Provide the (x, y) coordinate of the cell's center where the given text is located.  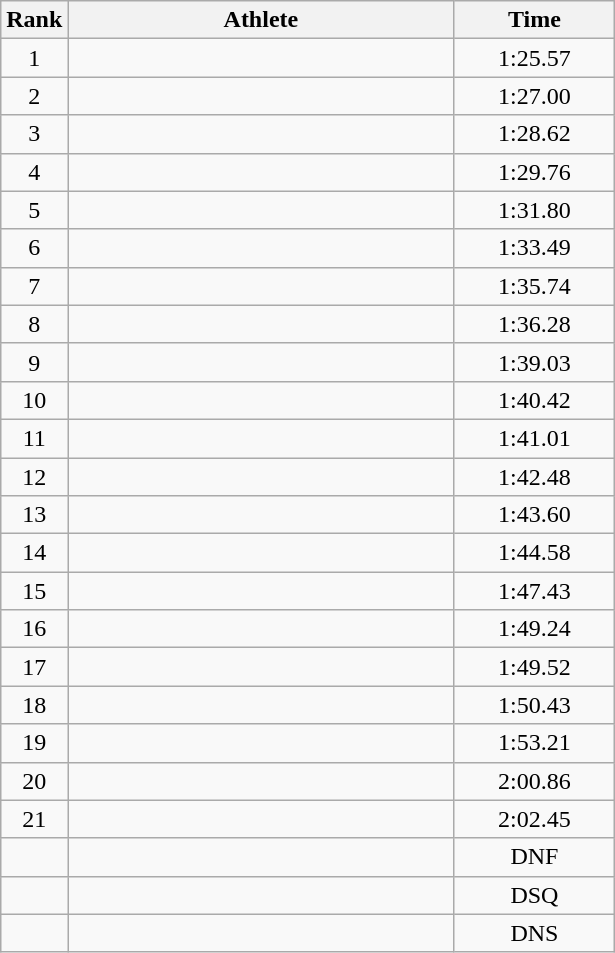
1:42.48 (534, 477)
1:47.43 (534, 591)
14 (34, 553)
1:31.80 (534, 210)
Time (534, 20)
2:00.86 (534, 781)
1:35.74 (534, 286)
1 (34, 58)
1:36.28 (534, 324)
17 (34, 667)
1:25.57 (534, 58)
10 (34, 400)
2:02.45 (534, 819)
1:39.03 (534, 362)
15 (34, 591)
1:28.62 (534, 134)
1:44.58 (534, 553)
Rank (34, 20)
1:41.01 (534, 438)
6 (34, 248)
13 (34, 515)
1:40.42 (534, 400)
2 (34, 96)
1:50.43 (534, 705)
12 (34, 477)
16 (34, 629)
DSQ (534, 895)
9 (34, 362)
7 (34, 286)
1:29.76 (534, 172)
1:27.00 (534, 96)
21 (34, 819)
18 (34, 705)
1:33.49 (534, 248)
DNF (534, 857)
8 (34, 324)
DNS (534, 933)
19 (34, 743)
1:43.60 (534, 515)
1:49.24 (534, 629)
11 (34, 438)
1:53.21 (534, 743)
20 (34, 781)
Athlete (261, 20)
1:49.52 (534, 667)
3 (34, 134)
4 (34, 172)
5 (34, 210)
